Capture the cell that displays the provided text and extract its [X, Y] central coordinate. 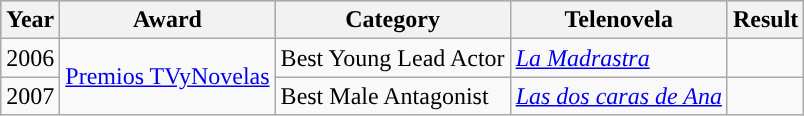
Premios TVyNovelas [168, 77]
2006 [30, 58]
Award [168, 20]
La Madrastra [618, 58]
Category [392, 20]
Result [765, 20]
Telenovela [618, 20]
Year [30, 20]
Las dos caras de Ana [618, 96]
Best Young Lead Actor [392, 58]
2007 [30, 96]
Best Male Antagonist [392, 96]
